Scan for the cell matching the given text and deliver its (x, y) coordinate at center. 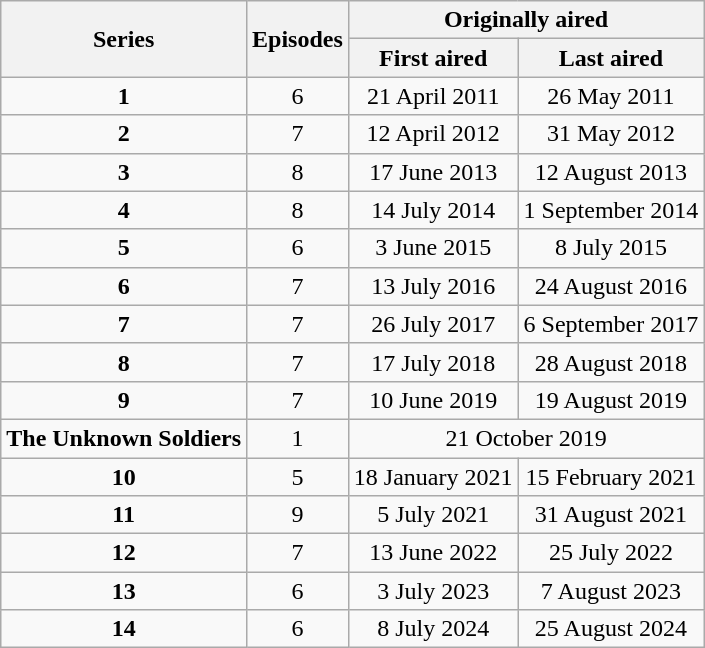
The Unknown Soldiers (124, 438)
13 July 2016 (433, 286)
13 June 2022 (433, 553)
4 (124, 210)
31 May 2012 (611, 134)
14 (124, 629)
19 August 2019 (611, 400)
6 September 2017 (611, 324)
Series (124, 39)
8 July 2024 (433, 629)
10 June 2019 (433, 400)
25 July 2022 (611, 553)
12 August 2013 (611, 172)
11 (124, 515)
21 October 2019 (526, 438)
31 August 2021 (611, 515)
12 (124, 553)
Originally aired (526, 20)
17 July 2018 (433, 362)
18 January 2021 (433, 477)
14 July 2014 (433, 210)
8 July 2015 (611, 248)
12 April 2012 (433, 134)
26 May 2011 (611, 96)
15 February 2021 (611, 477)
Last aired (611, 58)
Episodes (298, 39)
28 August 2018 (611, 362)
7 August 2023 (611, 591)
3 June 2015 (433, 248)
26 July 2017 (433, 324)
24 August 2016 (611, 286)
10 (124, 477)
3 (124, 172)
21 April 2011 (433, 96)
5 July 2021 (433, 515)
1 September 2014 (611, 210)
First aired (433, 58)
3 July 2023 (433, 591)
13 (124, 591)
17 June 2013 (433, 172)
25 August 2024 (611, 629)
2 (124, 134)
